Capture the cell that displays the provided text and extract its (x, y) central coordinate. 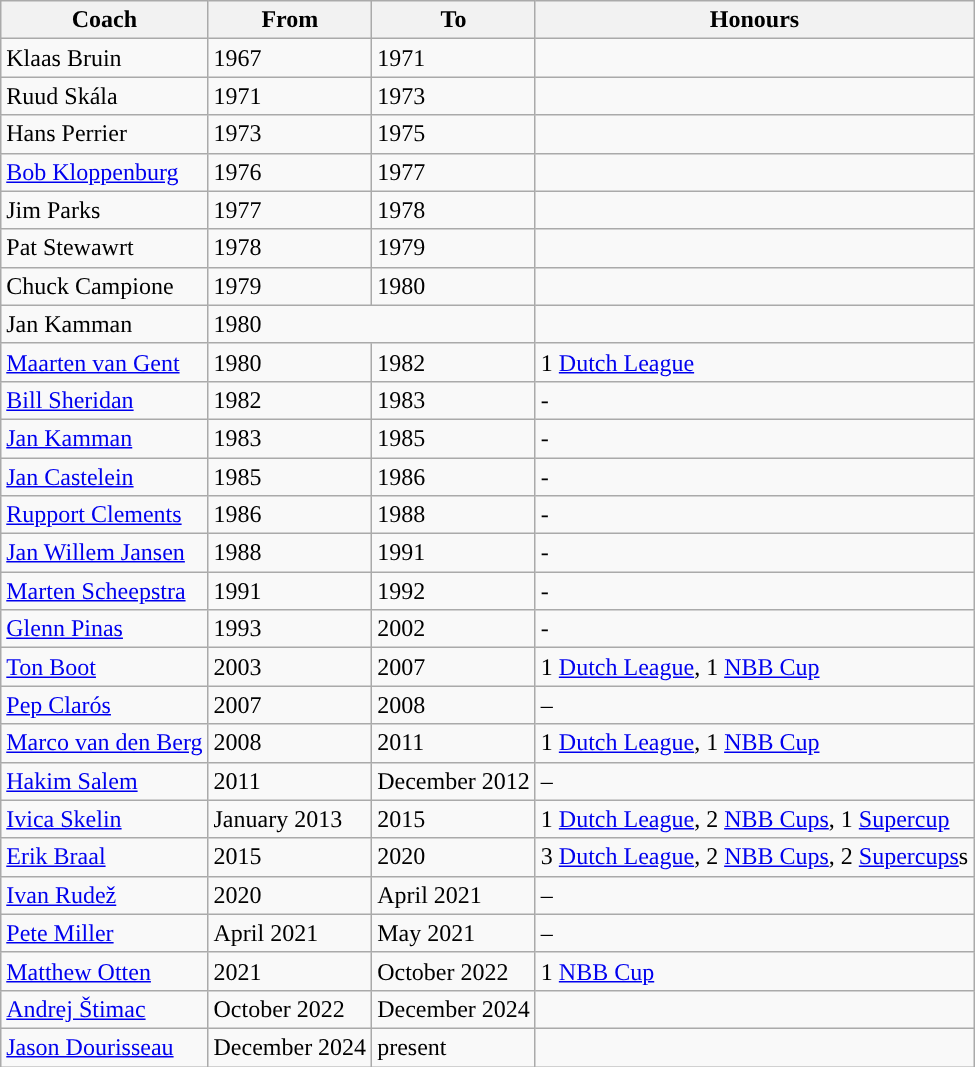
Ivan Rudež (104, 895)
2002 (454, 629)
Pat Stewawrt (104, 248)
To (454, 20)
Klaas Bruin (104, 58)
Hans Perrier (104, 134)
Pete Miller (104, 933)
Marten Scheepstra (104, 591)
Jan Willem Jansen (104, 553)
Hakim Salem (104, 781)
Rupport Clements (104, 515)
Matthew Otten (104, 971)
3 Dutch League, 2 NBB Cups, 2 Supercupss (754, 857)
1 Dutch League, 2 NBB Cups, 1 Supercup (754, 819)
Bob Kloppenburg (104, 172)
Jason Dourisseau (104, 1047)
Coach (104, 20)
Glenn Pinas (104, 629)
Bill Sheridan (104, 400)
1 Dutch League (754, 362)
May 2021 (454, 933)
2021 (290, 971)
Jan Castelein (104, 477)
1992 (454, 591)
Pep Clarós (104, 705)
present (454, 1047)
Erik Braal (104, 857)
Andrej Štimac (104, 1009)
Ruud Skála (104, 96)
December 2012 (454, 781)
Chuck Campione (104, 286)
From (290, 20)
1 NBB Cup (754, 971)
Marco van den Berg (104, 743)
Jim Parks (104, 210)
1967 (290, 58)
2003 (290, 667)
1993 (290, 629)
Maarten van Gent (104, 362)
1975 (454, 134)
Ivica Skelin (104, 819)
Honours (754, 20)
1976 (290, 172)
January 2013 (290, 819)
Ton Boot (104, 667)
